Pinpoint the cell where the given text exists, returning its [x, y] midpoint coordinate. 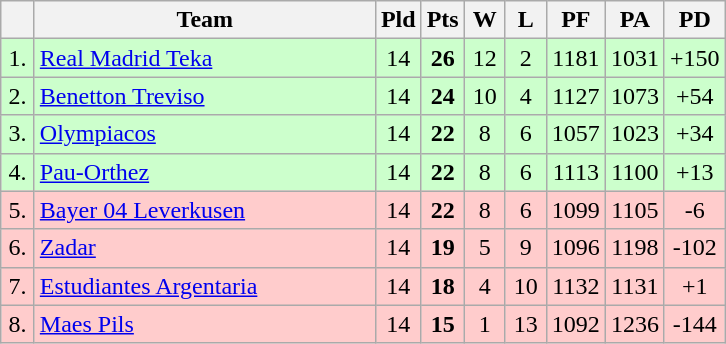
1031 [634, 58]
-144 [694, 324]
Pau-Orthez [204, 172]
PF [576, 20]
Maes Pils [204, 324]
1198 [634, 248]
Benetton Treviso [204, 96]
1. [18, 58]
+150 [694, 58]
1181 [576, 58]
Olympiacos [204, 134]
+1 [694, 286]
5 [484, 248]
2 [526, 58]
L [526, 20]
24 [442, 96]
4. [18, 172]
+34 [694, 134]
1073 [634, 96]
Bayer 04 Leverkusen [204, 210]
1236 [634, 324]
+54 [694, 96]
1023 [634, 134]
Real Madrid Teka [204, 58]
3. [18, 134]
1092 [576, 324]
1 [484, 324]
PD [694, 20]
Zadar [204, 248]
2. [18, 96]
26 [442, 58]
Pld [398, 20]
1099 [576, 210]
1105 [634, 210]
-6 [694, 210]
1113 [576, 172]
19 [442, 248]
-102 [694, 248]
8. [18, 324]
1100 [634, 172]
PA [634, 20]
6. [18, 248]
W [484, 20]
+13 [694, 172]
9 [526, 248]
5. [18, 210]
Team [204, 20]
7. [18, 286]
1127 [576, 96]
12 [484, 58]
18 [442, 286]
Estudiantes Argentaria [204, 286]
1096 [576, 248]
15 [442, 324]
1131 [634, 286]
1057 [576, 134]
13 [526, 324]
Pts [442, 20]
1132 [576, 286]
